Identify which cell holds the provided text, then report its (x, y) central coordinate. 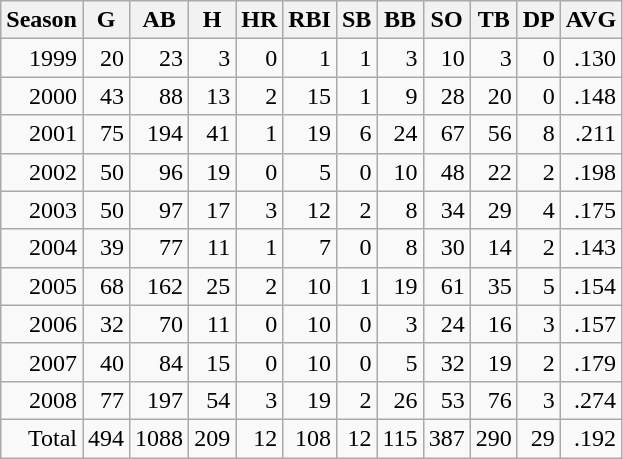
88 (160, 96)
96 (160, 172)
Total (42, 438)
84 (160, 362)
H (212, 20)
.179 (590, 362)
76 (494, 400)
28 (446, 96)
14 (494, 248)
30 (446, 248)
43 (106, 96)
2004 (42, 248)
61 (446, 286)
2003 (42, 210)
SB (356, 20)
G (106, 20)
Season (42, 20)
7 (310, 248)
23 (160, 58)
48 (446, 172)
387 (446, 438)
2000 (42, 96)
TB (494, 20)
26 (400, 400)
68 (106, 286)
25 (212, 286)
9 (400, 96)
197 (160, 400)
67 (446, 134)
2005 (42, 286)
70 (160, 324)
.192 (590, 438)
162 (160, 286)
54 (212, 400)
2006 (42, 324)
97 (160, 210)
194 (160, 134)
2008 (42, 400)
1088 (160, 438)
SO (446, 20)
2007 (42, 362)
16 (494, 324)
115 (400, 438)
.154 (590, 286)
290 (494, 438)
BB (400, 20)
.274 (590, 400)
RBI (310, 20)
34 (446, 210)
41 (212, 134)
1999 (42, 58)
494 (106, 438)
AB (160, 20)
AVG (590, 20)
HR (260, 20)
13 (212, 96)
35 (494, 286)
.157 (590, 324)
40 (106, 362)
75 (106, 134)
108 (310, 438)
.211 (590, 134)
22 (494, 172)
2001 (42, 134)
.198 (590, 172)
.148 (590, 96)
4 (538, 210)
39 (106, 248)
53 (446, 400)
56 (494, 134)
.130 (590, 58)
.175 (590, 210)
DP (538, 20)
17 (212, 210)
2002 (42, 172)
.143 (590, 248)
6 (356, 134)
209 (212, 438)
